Return [X, Y] of the center of cell containing provided text 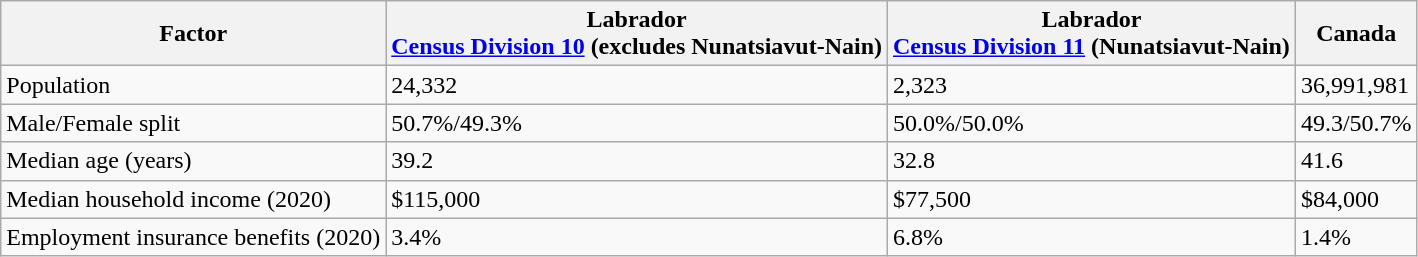
39.2 [637, 161]
6.8% [1092, 237]
1.4% [1356, 237]
Canada [1356, 34]
$84,000 [1356, 199]
2,323 [1092, 85]
32.8 [1092, 161]
41.6 [1356, 161]
50.7%/49.3% [637, 123]
36,991,981 [1356, 85]
$115,000 [637, 199]
49.3/50.7% [1356, 123]
24,332 [637, 85]
LabradorCensus Division 11 (Nunatsiavut-Nain) [1092, 34]
$77,500 [1092, 199]
50.0%/50.0% [1092, 123]
3.4% [637, 237]
Factor [194, 34]
Population [194, 85]
LabradorCensus Division 10 (excludes Nunatsiavut-Nain) [637, 34]
Median age (years) [194, 161]
Employment insurance benefits (2020) [194, 237]
Male/Female split [194, 123]
Median household income (2020) [194, 199]
